Provide the (x, y) coordinate of the cell's center where the given text is located.  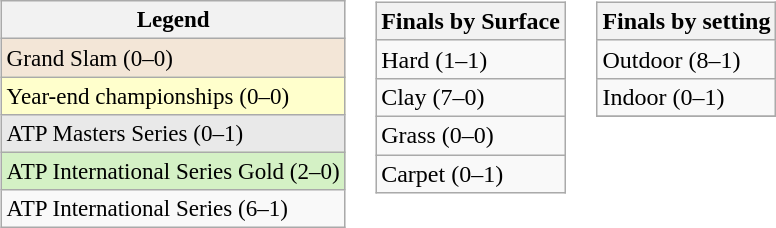
Grass (0–0) (471, 135)
Legend (173, 20)
Carpet (0–1) (471, 173)
Grand Slam (0–0) (173, 58)
Year-end championships (0–0) (173, 96)
Outdoor (8–1) (686, 59)
Finals by Surface (471, 21)
ATP International Series (6–1) (173, 209)
ATP International Series Gold (2–0) (173, 171)
Indoor (0–1) (686, 97)
Finals by setting (686, 21)
ATP Masters Series (0–1) (173, 133)
Clay (7–0) (471, 97)
Hard (1–1) (471, 59)
